Extract the [X, Y] coordinate from the center of the cell holding the provided text.  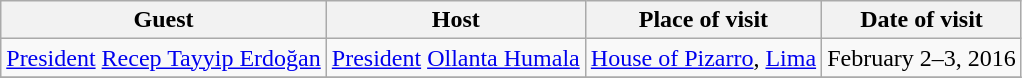
Date of visit [922, 20]
Place of visit [703, 20]
Host [456, 20]
February 2–3, 2016 [922, 58]
President Recep Tayyip Erdoğan [164, 58]
House of Pizarro, Lima [703, 58]
Guest [164, 20]
President Ollanta Humala [456, 58]
